Detect which cell encompasses the target text, then output its [X, Y] center coordinate. 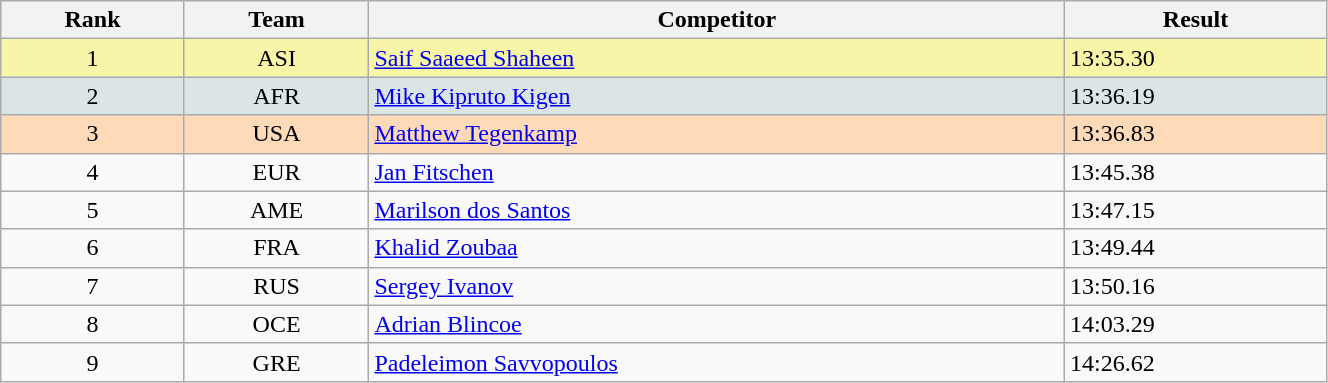
9 [92, 362]
RUS [276, 286]
Matthew Tegenkamp [717, 134]
AME [276, 210]
Competitor [717, 20]
4 [92, 172]
Team [276, 20]
Khalid Zoubaa [717, 248]
Saif Saaeed Shaheen [717, 58]
3 [92, 134]
Jan Fitschen [717, 172]
6 [92, 248]
14:03.29 [1196, 324]
14:26.62 [1196, 362]
5 [92, 210]
USA [276, 134]
13:49.44 [1196, 248]
Padeleimon Savvopoulos [717, 362]
Marilson dos Santos [717, 210]
13:35.30 [1196, 58]
Rank [92, 20]
Sergey Ivanov [717, 286]
Result [1196, 20]
8 [92, 324]
13:36.19 [1196, 96]
13:45.38 [1196, 172]
Adrian Blincoe [717, 324]
1 [92, 58]
13:47.15 [1196, 210]
ASI [276, 58]
2 [92, 96]
13:50.16 [1196, 286]
13:36.83 [1196, 134]
AFR [276, 96]
GRE [276, 362]
OCE [276, 324]
Mike Kipruto Kigen [717, 96]
FRA [276, 248]
EUR [276, 172]
7 [92, 286]
